Pinpoint the cell where the given text exists, returning its (X, Y) midpoint coordinate. 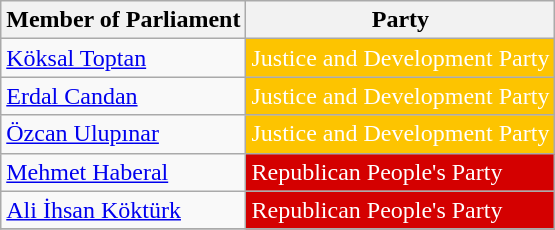
Party (400, 20)
Erdal Candan (124, 96)
Ali İhsan Köktürk (124, 210)
Member of Parliament (124, 20)
Özcan Ulupınar (124, 134)
Mehmet Haberal (124, 172)
Köksal Toptan (124, 58)
